For the text-containing cell, return its midpoint in (X, Y) coordinate format. 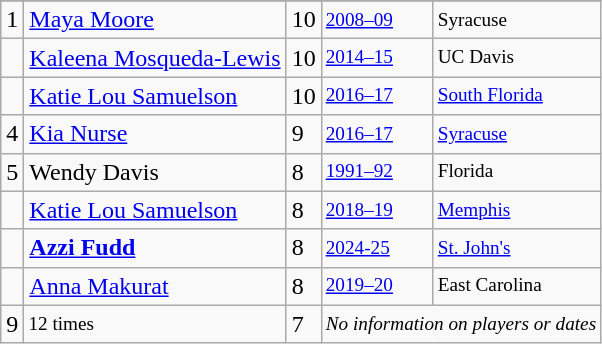
2018–19 (377, 210)
St. John's (517, 248)
7 (304, 324)
2024-25 (377, 248)
Wendy Davis (155, 172)
12 times (155, 324)
Maya Moore (155, 20)
4 (12, 134)
Kaleena Mosqueda-Lewis (155, 58)
UC Davis (517, 58)
South Florida (517, 96)
5 (12, 172)
Azzi Fudd (155, 248)
Memphis (517, 210)
East Carolina (517, 286)
1 (12, 20)
1991–92 (377, 172)
No information on players or dates (460, 324)
Florida (517, 172)
2008–09 (377, 20)
Kia Nurse (155, 134)
Anna Makurat (155, 286)
2014–15 (377, 58)
2019–20 (377, 286)
